From the cell containing the given text, extract its center point as [X, Y] coordinate. 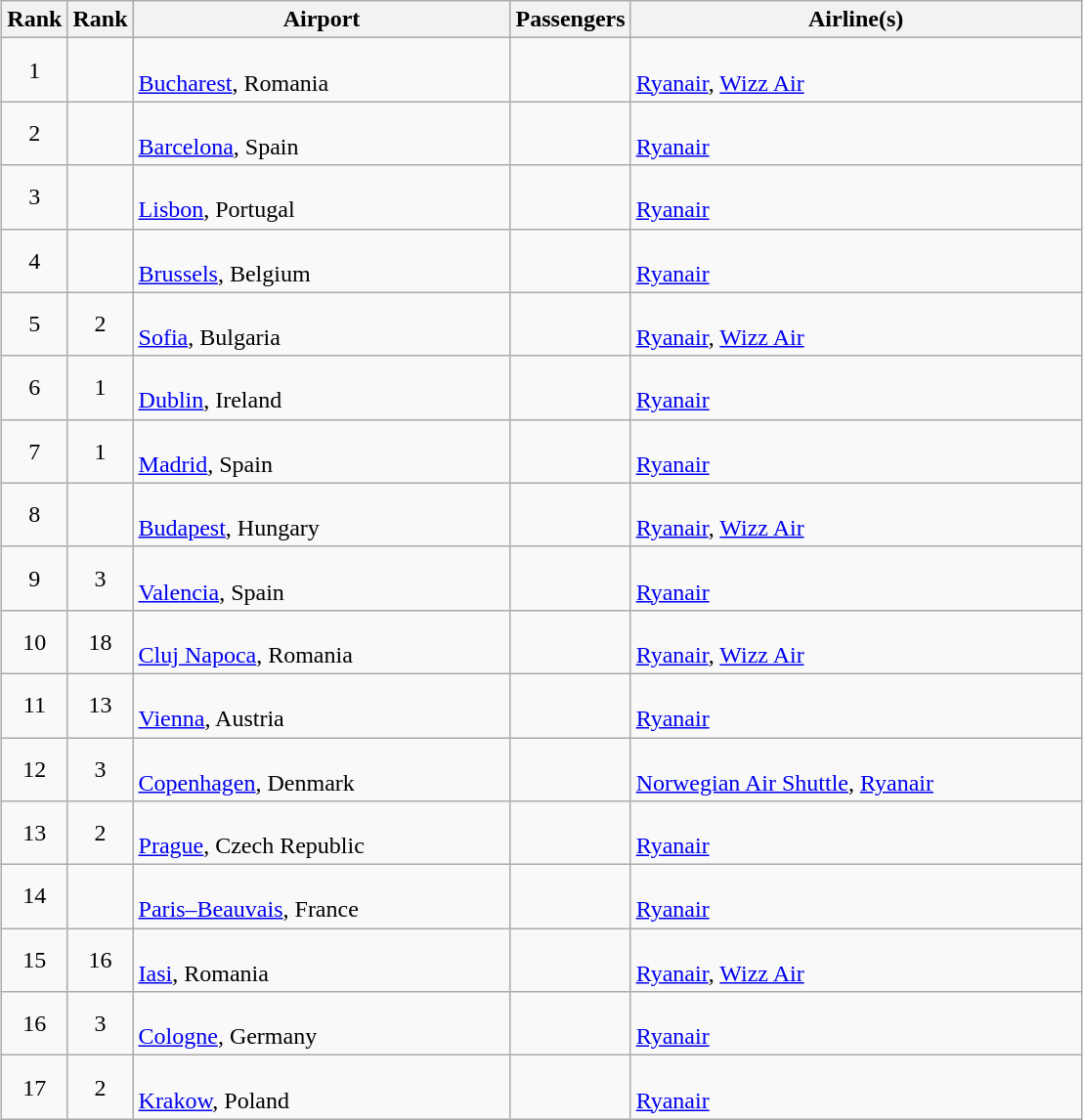
Iasi, Romania [322, 960]
6 [35, 387]
Bucharest, Romania [322, 70]
Prague, Czech Republic [322, 833]
Copenhagen, Denmark [322, 768]
Krakow, Poland [322, 1087]
Airport [322, 20]
Paris–Beauvais, France [322, 897]
Barcelona, Spain [322, 133]
Lisbon, Portugal [322, 197]
7 [35, 452]
11 [35, 706]
Airline(s) [856, 20]
Vienna, Austria [322, 706]
9 [35, 579]
5 [35, 324]
12 [35, 768]
Cluj Napoca, Romania [322, 641]
14 [35, 897]
15 [35, 960]
4 [35, 260]
18 [100, 641]
Valencia, Spain [322, 579]
Madrid, Spain [322, 452]
Brussels, Belgium [322, 260]
8 [35, 514]
Cologne, Germany [322, 1024]
Dublin, Ireland [322, 387]
Norwegian Air Shuttle, Ryanair [856, 768]
17 [35, 1087]
10 [35, 641]
Sofia, Bulgaria [322, 324]
Budapest, Hungary [322, 514]
Passengers [571, 20]
